Locate the cell with the specified text and output its [X, Y] center coordinate. 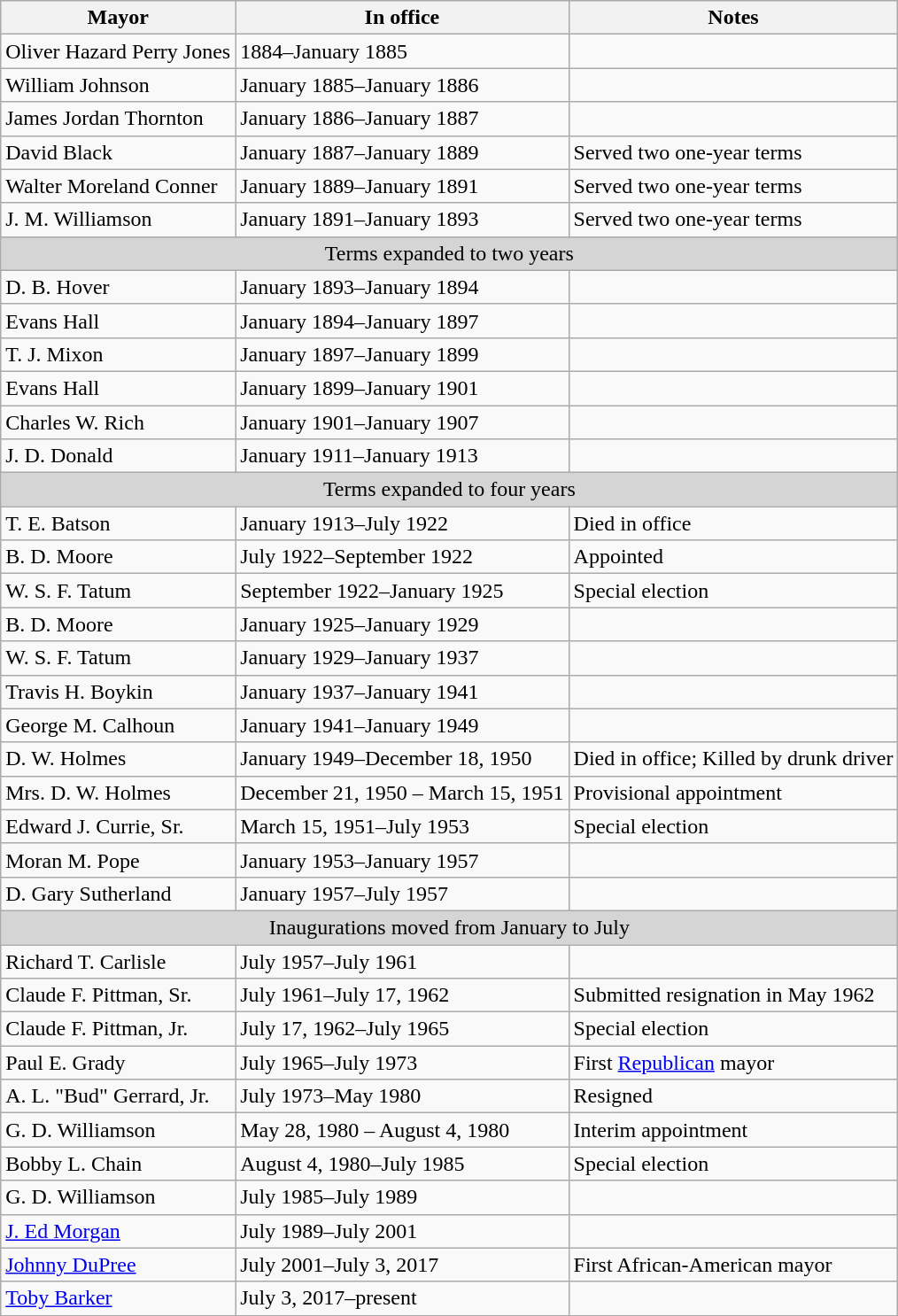
First Republican mayor [733, 1063]
Edward J. Currie, Sr. [119, 826]
July 1965–July 1973 [402, 1063]
July 1985–July 1989 [402, 1197]
Moran M. Pope [119, 860]
J. M. Williamson [119, 220]
Inaugurations moved from January to July [450, 927]
January 1911–January 1913 [402, 456]
January 1886–January 1887 [402, 119]
Oliver Hazard Perry Jones [119, 51]
January 1891–January 1893 [402, 220]
Mayor [119, 18]
January 1893–January 1894 [402, 287]
Terms expanded to four years [450, 490]
J. D. Donald [119, 456]
July 1989–July 2001 [402, 1231]
Toby Barker [119, 1298]
Terms expanded to two years [450, 253]
Died in office [733, 523]
August 4, 1980–July 1985 [402, 1164]
January 1885–January 1886 [402, 85]
Provisional appointment [733, 793]
January 1937–January 1941 [402, 692]
January 1929–January 1937 [402, 658]
David Black [119, 152]
First African-American mayor [733, 1265]
January 1925–January 1929 [402, 624]
Walter Moreland Conner [119, 186]
A. L. "Bud" Gerrard, Jr. [119, 1096]
Claude F. Pittman, Sr. [119, 995]
July 1957–July 1961 [402, 961]
January 1957–July 1957 [402, 894]
D. Gary Sutherland [119, 894]
Resigned [733, 1096]
Claude F. Pittman, Jr. [119, 1029]
T. J. Mixon [119, 354]
January 1887–January 1889 [402, 152]
William Johnson [119, 85]
January 1894–January 1897 [402, 321]
Mrs. D. W. Holmes [119, 793]
Appointed [733, 557]
January 1897–January 1899 [402, 354]
D. B. Hover [119, 287]
J. Ed Morgan [119, 1231]
Paul E. Grady [119, 1063]
Notes [733, 18]
January 1901–January 1907 [402, 422]
George M. Calhoun [119, 725]
Died in office; Killed by drunk driver [733, 759]
July 2001–July 3, 2017 [402, 1265]
September 1922–January 1925 [402, 591]
T. E. Batson [119, 523]
Interim appointment [733, 1130]
July 1973–May 1980 [402, 1096]
January 1899–January 1901 [402, 388]
January 1889–January 1891 [402, 186]
January 1953–January 1957 [402, 860]
March 15, 1951–July 1953 [402, 826]
James Jordan Thornton [119, 119]
Johnny DuPree [119, 1265]
July 17, 1962–July 1965 [402, 1029]
December 21, 1950 – March 15, 1951 [402, 793]
1884–January 1885 [402, 51]
Submitted resignation in May 1962 [733, 995]
July 1922–September 1922 [402, 557]
Bobby L. Chain [119, 1164]
July 1961–July 17, 1962 [402, 995]
January 1941–January 1949 [402, 725]
Richard T. Carlisle [119, 961]
Charles W. Rich [119, 422]
In office [402, 18]
D. W. Holmes [119, 759]
Travis H. Boykin [119, 692]
January 1949–December 18, 1950 [402, 759]
July 3, 2017–present [402, 1298]
May 28, 1980 – August 4, 1980 [402, 1130]
January 1913–July 1922 [402, 523]
